Find where the given text appears and provide that cell's center as [x, y] coordinate. 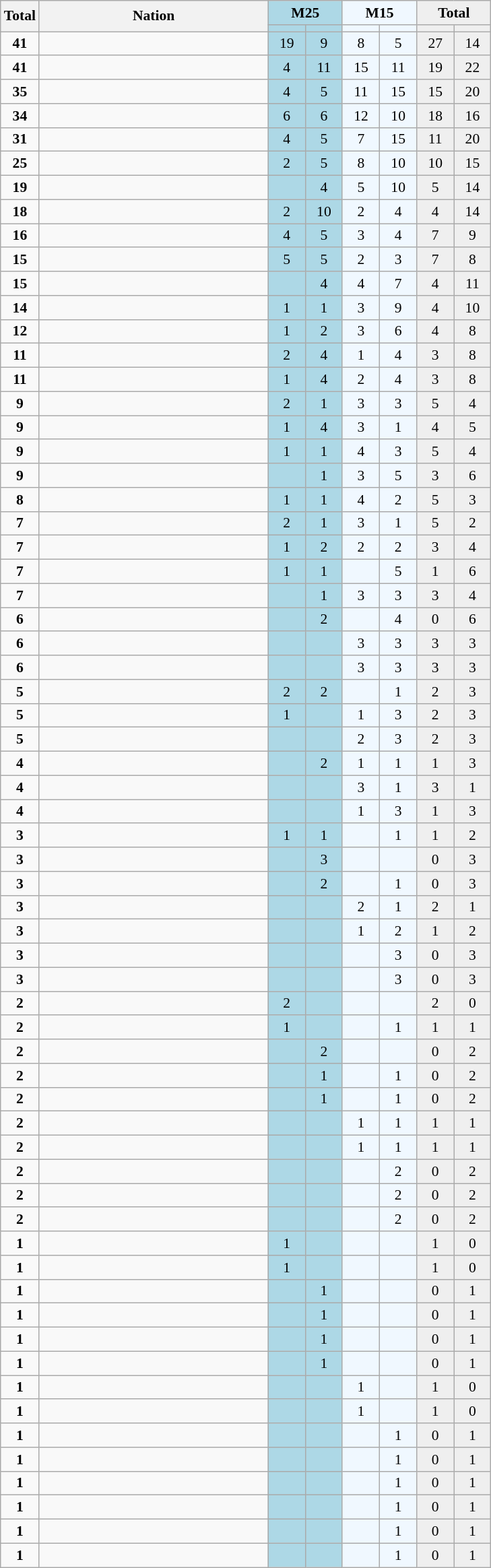
22 [473, 68]
M15 [379, 13]
34 [20, 116]
25 [20, 164]
27 [435, 44]
M25 [305, 13]
31 [20, 139]
Nation [154, 16]
35 [20, 92]
